Scan for the cell matching the given text and deliver its (X, Y) coordinate at center. 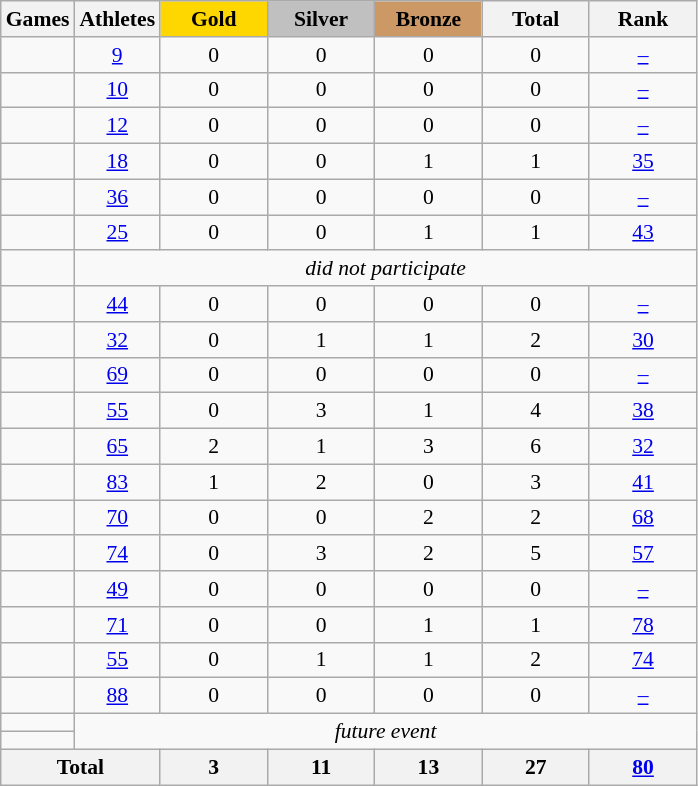
71 (117, 625)
57 (642, 554)
12 (117, 126)
10 (117, 90)
25 (117, 233)
did not participate (385, 269)
13 (428, 767)
49 (117, 589)
4 (536, 411)
65 (117, 447)
30 (642, 340)
41 (642, 482)
Gold (214, 19)
Games (38, 19)
9 (117, 55)
5 (536, 554)
38 (642, 411)
27 (536, 767)
69 (117, 375)
Rank (642, 19)
83 (117, 482)
11 (320, 767)
6 (536, 447)
Athletes (117, 19)
future event (385, 732)
43 (642, 233)
80 (642, 767)
35 (642, 162)
Silver (320, 19)
68 (642, 518)
Bronze (428, 19)
44 (117, 304)
88 (117, 696)
70 (117, 518)
78 (642, 625)
36 (117, 197)
18 (117, 162)
